Find where the given text appears and provide that cell's center as (X, Y) coordinate. 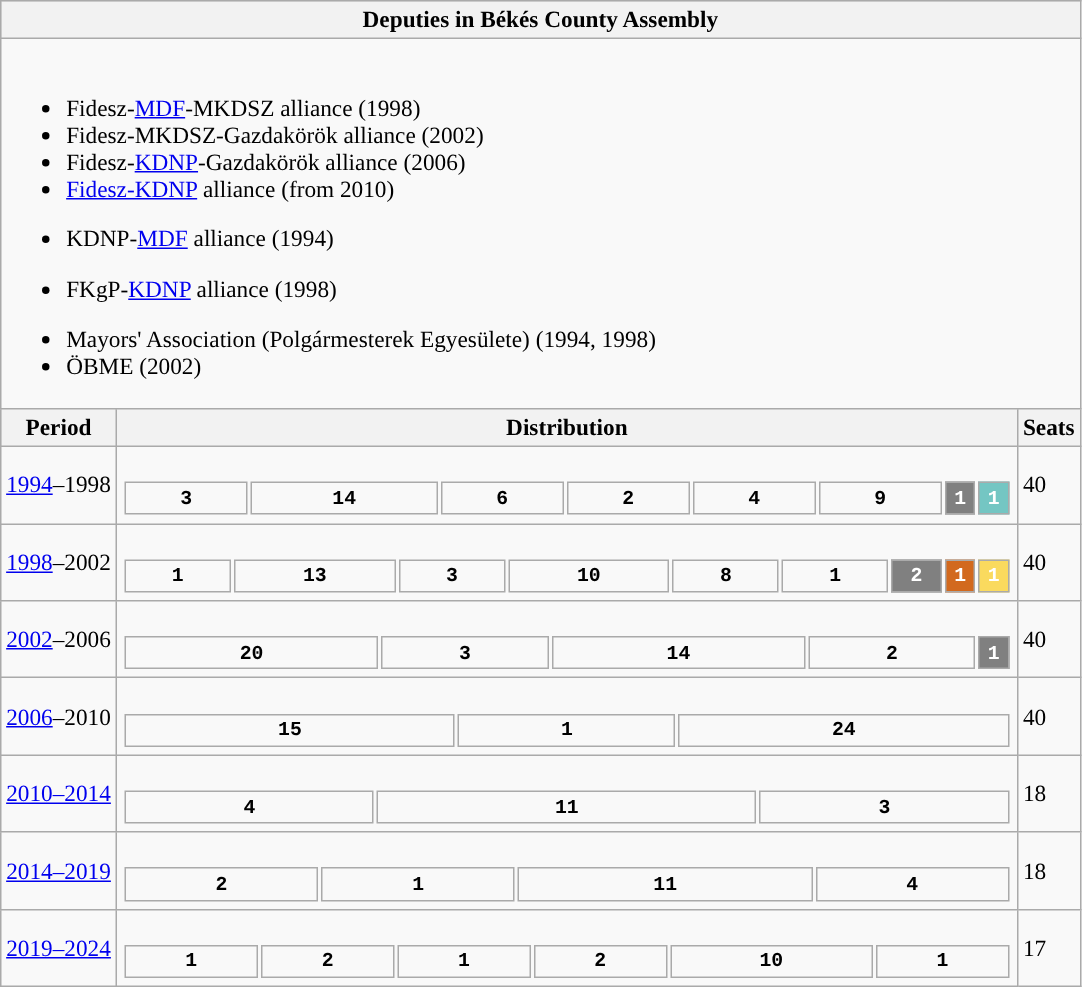
2014–2019 (59, 870)
13 (315, 576)
24 (844, 730)
1 13 3 10 8 1 2 1 1 (566, 562)
15 (290, 730)
2006–2010 (59, 716)
20 (252, 652)
2019–2024 (59, 948)
Distribution (566, 427)
2002–2006 (59, 638)
3 14 6 2 4 9 1 1 (566, 484)
1998–2002 (59, 562)
1994–1998 (59, 484)
1 2 1 2 10 1 (566, 948)
15 1 24 (566, 716)
2 1 11 4 (566, 870)
4 11 3 (566, 794)
Deputies in Békés County Assembly (540, 19)
6 (502, 498)
Seats (1048, 427)
Period (59, 427)
8 (726, 576)
17 (1048, 948)
20 3 14 2 1 (566, 638)
9 (880, 498)
2010–2014 (59, 794)
